Return the (x, y) coordinate for the center point of the cell that contains the specified text.  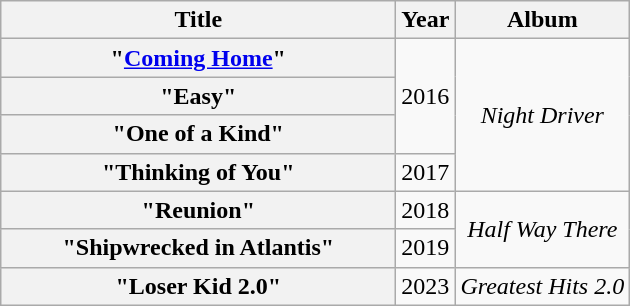
"Loser Kid 2.0" (198, 286)
"Coming Home" (198, 58)
2023 (426, 286)
"Easy" (198, 96)
Greatest Hits 2.0 (542, 286)
"Thinking of You" (198, 172)
"One of a Kind" (198, 134)
2018 (426, 210)
Title (198, 20)
Half Way There (542, 229)
Night Driver (542, 115)
Album (542, 20)
2017 (426, 172)
Year (426, 20)
2019 (426, 248)
"Shipwrecked in Atlantis" (198, 248)
"Reunion" (198, 210)
2016 (426, 96)
